Output the [x, y] coordinate of the center of the cell containing the given text.  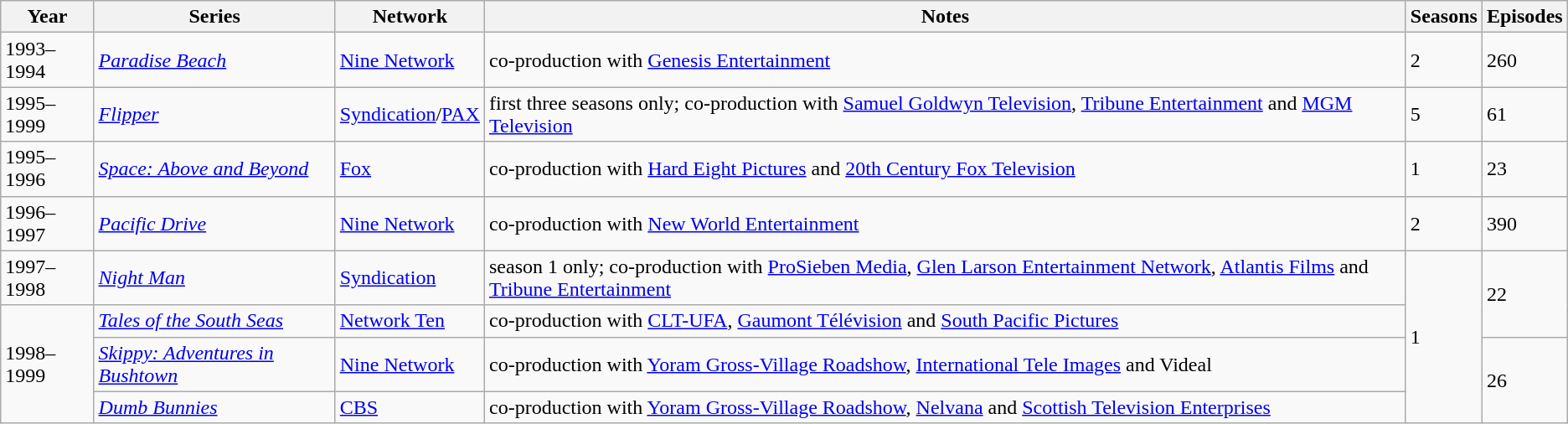
26 [1524, 380]
co-production with Yoram Gross-Village Roadshow, Nelvana and Scottish Television Enterprises [945, 407]
260 [1524, 60]
22 [1524, 293]
23 [1524, 169]
Flipper [214, 114]
Seasons [1444, 17]
Syndication/PAX [410, 114]
Pacific Drive [214, 223]
Fox [410, 169]
1995–1996 [47, 169]
Series [214, 17]
61 [1524, 114]
season 1 only; co-production with ProSieben Media, Glen Larson Entertainment Network, Atlantis Films and Tribune Entertainment [945, 278]
co-production with New World Entertainment [945, 223]
Dumb Bunnies [214, 407]
CBS [410, 407]
Year [47, 17]
Night Man [214, 278]
Notes [945, 17]
Network Ten [410, 321]
co-production with Yoram Gross-Village Roadshow, International Tele Images and Videal [945, 364]
Paradise Beach [214, 60]
co-production with CLT-UFA, Gaumont Télévision and South Pacific Pictures [945, 321]
Space: Above and Beyond [214, 169]
Network [410, 17]
co-production with Genesis Entertainment [945, 60]
Syndication [410, 278]
first three seasons only; co-production with Samuel Goldwyn Television, Tribune Entertainment and MGM Television [945, 114]
1995–1999 [47, 114]
390 [1524, 223]
Skippy: Adventures in Bushtown [214, 364]
1996–1997 [47, 223]
co-production with Hard Eight Pictures and 20th Century Fox Television [945, 169]
1993–1994 [47, 60]
5 [1444, 114]
1997–1998 [47, 278]
1998–1999 [47, 364]
Episodes [1524, 17]
Tales of the South Seas [214, 321]
